Return (x, y) of the center of cell containing provided text 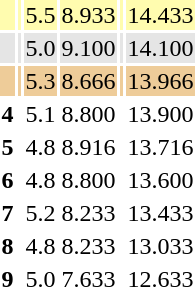
13.033 (160, 246)
13.600 (160, 180)
8 (8, 246)
5.2 (40, 213)
13.433 (160, 213)
4 (8, 114)
5.5 (40, 15)
13.966 (160, 81)
8.666 (88, 81)
5.3 (40, 81)
14.433 (160, 15)
8.933 (88, 15)
5.0 (40, 48)
14.100 (160, 48)
8.916 (88, 147)
7 (8, 213)
9.100 (88, 48)
5 (8, 147)
6 (8, 180)
13.716 (160, 147)
5.1 (40, 114)
13.900 (160, 114)
